Scan for the cell matching the given text and deliver its (x, y) coordinate at center. 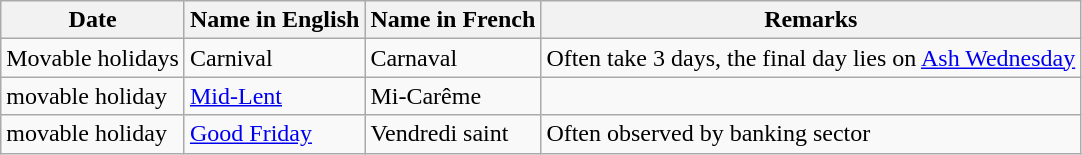
Carnival (274, 58)
Date (93, 20)
Often take 3 days, the final day lies on Ash Wednesday (811, 58)
Vendredi saint (453, 134)
Name in French (453, 20)
Remarks (811, 20)
Good Friday (274, 134)
Movable holidays (93, 58)
Carnaval (453, 58)
Mid-Lent (274, 96)
Often observed by banking sector (811, 134)
Name in English (274, 20)
Mi-Carême (453, 96)
